Return the [X, Y] coordinate for the center point of the cell that contains the specified text.  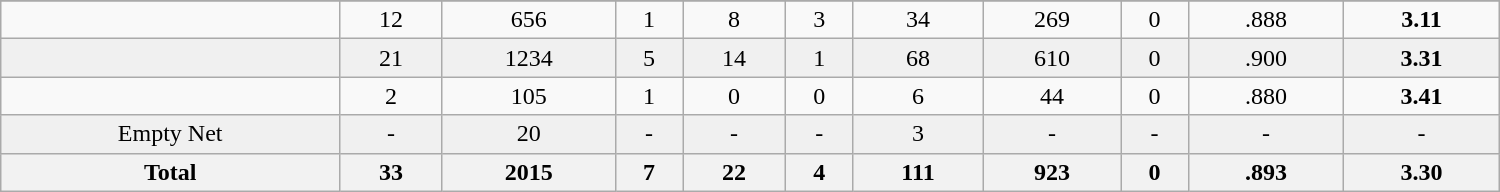
3.31 [1422, 58]
3.30 [1422, 172]
.900 [1266, 58]
33 [392, 172]
Total [170, 172]
1234 [528, 58]
22 [734, 172]
14 [734, 58]
44 [1052, 96]
68 [918, 58]
269 [1052, 20]
3.41 [1422, 96]
34 [918, 20]
2 [392, 96]
12 [392, 20]
20 [528, 134]
6 [918, 96]
656 [528, 20]
4 [819, 172]
.893 [1266, 172]
610 [1052, 58]
2015 [528, 172]
21 [392, 58]
5 [649, 58]
111 [918, 172]
.888 [1266, 20]
.880 [1266, 96]
8 [734, 20]
105 [528, 96]
3.11 [1422, 20]
Empty Net [170, 134]
923 [1052, 172]
7 [649, 172]
